For the text-containing cell, return its midpoint in (x, y) coordinate format. 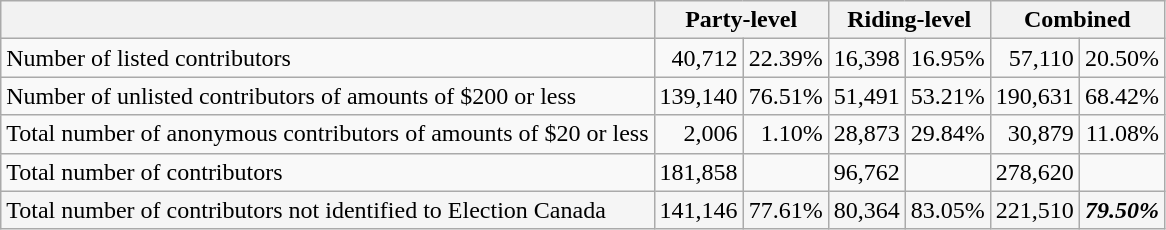
278,620 (1034, 172)
Riding-level (909, 20)
28,873 (866, 134)
2,006 (698, 134)
221,510 (1034, 210)
11.08% (1122, 134)
76.51% (786, 96)
53.21% (948, 96)
30,879 (1034, 134)
139,140 (698, 96)
29.84% (948, 134)
Number of listed contributors (328, 58)
141,146 (698, 210)
Number of unlisted contributors of amounts of $200 or less (328, 96)
1.10% (786, 134)
40,712 (698, 58)
Party-level (741, 20)
79.50% (1122, 210)
80,364 (866, 210)
96,762 (866, 172)
22.39% (786, 58)
68.42% (1122, 96)
Total number of anonymous contributors of amounts of $20 or less (328, 134)
83.05% (948, 210)
190,631 (1034, 96)
77.61% (786, 210)
57,110 (1034, 58)
16.95% (948, 58)
Combined (1077, 20)
Total number of contributors (328, 172)
16,398 (866, 58)
Total number of contributors not identified to Election Canada (328, 210)
181,858 (698, 172)
20.50% (1122, 58)
51,491 (866, 96)
